Pinpoint the cell where the given text exists, returning its [X, Y] midpoint coordinate. 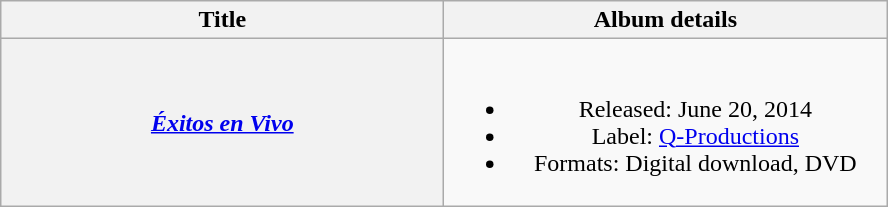
Released: June 20, 2014Label: Q-ProductionsFormats: Digital download, DVD [666, 122]
Album details [666, 20]
Éxitos en Vivo [222, 122]
Title [222, 20]
